Provide the (X, Y) coordinate of the cell's center where the given text is located.  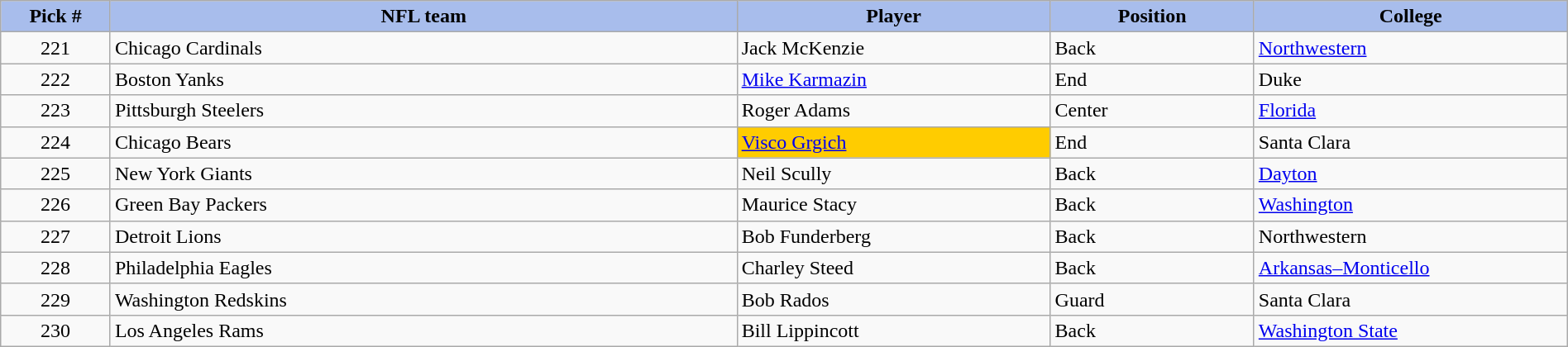
Maurice Stacy (893, 205)
Mike Karmazin (893, 79)
Washington Redskins (423, 299)
Los Angeles Rams (423, 330)
Boston Yanks (423, 79)
Washington State (1411, 330)
Pick # (56, 17)
College (1411, 17)
Charley Steed (893, 268)
Center (1152, 111)
Neil Scully (893, 173)
225 (56, 173)
Detroit Lions (423, 236)
New York Giants (423, 173)
Green Bay Packers (423, 205)
230 (56, 330)
NFL team (423, 17)
Pittsburgh Steelers (423, 111)
Bob Rados (893, 299)
Player (893, 17)
Bob Funderberg (893, 236)
Dayton (1411, 173)
224 (56, 142)
Florida (1411, 111)
Chicago Bears (423, 142)
Chicago Cardinals (423, 48)
Position (1152, 17)
Roger Adams (893, 111)
227 (56, 236)
229 (56, 299)
Jack McKenzie (893, 48)
Washington (1411, 205)
Visco Grgich (893, 142)
223 (56, 111)
226 (56, 205)
Bill Lippincott (893, 330)
222 (56, 79)
221 (56, 48)
Guard (1152, 299)
228 (56, 268)
Arkansas–Monticello (1411, 268)
Philadelphia Eagles (423, 268)
Duke (1411, 79)
